For the text-containing cell, return its midpoint in [X, Y] coordinate format. 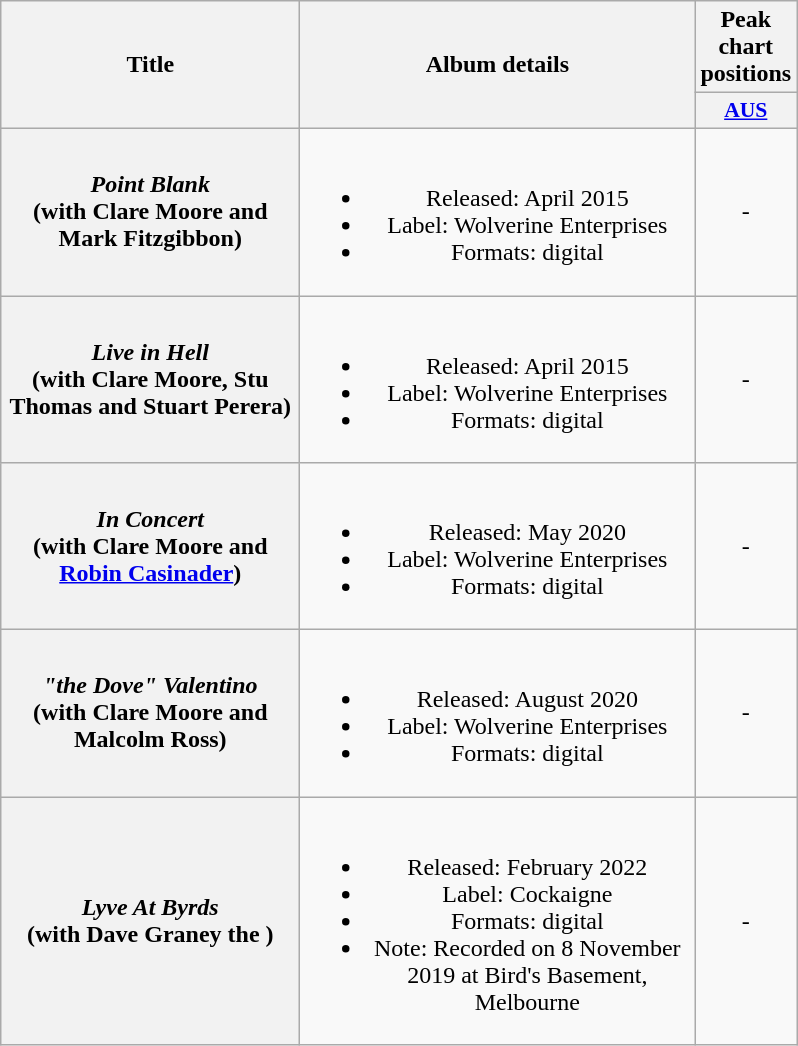
Released: May 2020Label: Wolverine EnterprisesFormats: digital [498, 546]
Released: February 2022Label: CockaigneFormats: digitalNote: Recorded on 8 November 2019 at Bird's Basement, Melbourne [498, 921]
Album details [498, 65]
In Concert (with Clare Moore and Robin Casinader) [150, 546]
"the Dove" Valentino (with Clare Moore and Malcolm Ross) [150, 714]
Point Blank (with Clare Moore and Mark Fitzgibbon) [150, 212]
Lyve At Byrds (with Dave Graney the ) [150, 921]
AUS [746, 111]
Released: August 2020Label: Wolverine EnterprisesFormats: digital [498, 714]
Peak chart positions [746, 47]
Live in Hell (with Clare Moore, Stu Thomas and Stuart Perera) [150, 380]
Title [150, 65]
